Determine the (X, Y) coordinate at the center of the cell enclosing the given text.  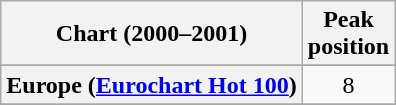
Chart (2000–2001) (152, 34)
Peakposition (348, 34)
Europe (Eurochart Hot 100) (152, 85)
8 (348, 85)
